Extract the (X, Y) coordinate from the center of the cell holding the provided text.  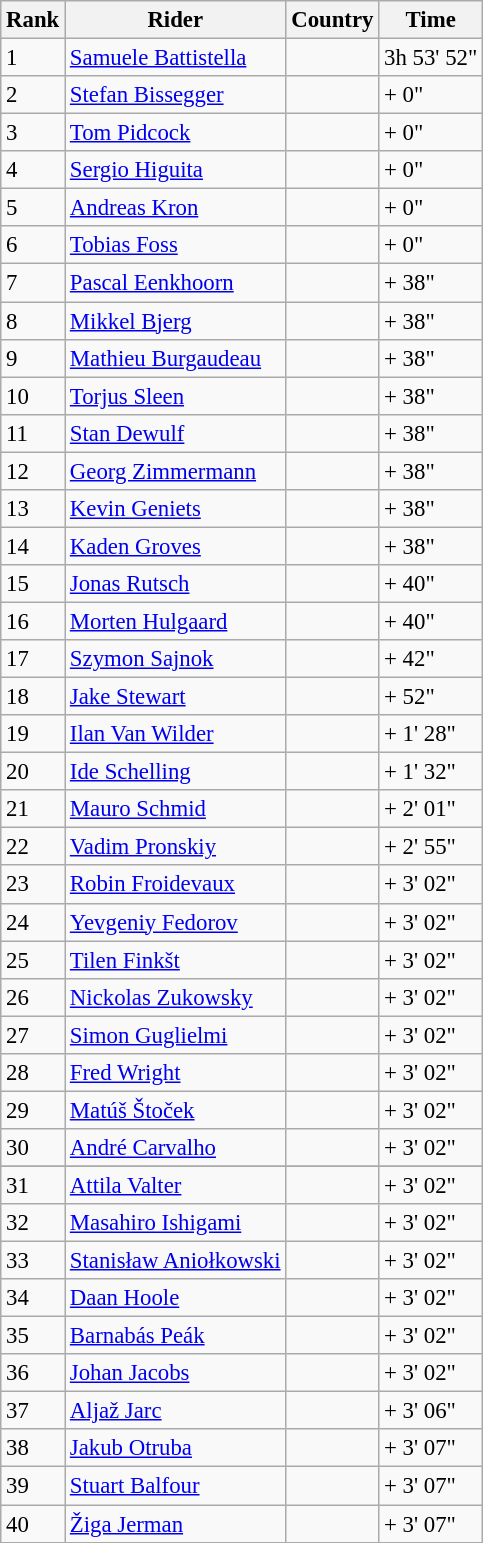
Tom Pidcock (176, 133)
28 (33, 1073)
Tilen Finkšt (176, 960)
Stefan Bissegger (176, 95)
34 (33, 1298)
20 (33, 772)
4 (33, 170)
5 (33, 208)
Yevgeniy Fedorov (176, 922)
16 (33, 621)
Vadim Pronskiy (176, 847)
27 (33, 1035)
Robin Froidevaux (176, 885)
Jonas Rutsch (176, 584)
39 (33, 1486)
Samuele Battistella (176, 58)
35 (33, 1336)
17 (33, 659)
10 (33, 396)
+ 2' 01" (431, 809)
25 (33, 960)
Nickolas Zukowsky (176, 997)
33 (33, 1261)
Simon Guglielmi (176, 1035)
7 (33, 283)
Kevin Geniets (176, 509)
18 (33, 697)
+ 3' 06" (431, 1411)
23 (33, 885)
Matúš Štoček (176, 1110)
2 (33, 95)
Time (431, 20)
24 (33, 922)
Aljaž Jarc (176, 1411)
26 (33, 997)
12 (33, 471)
Georg Zimmermann (176, 471)
22 (33, 847)
Andreas Kron (176, 208)
Jakub Otruba (176, 1449)
14 (33, 546)
Johan Jacobs (176, 1373)
Mauro Schmid (176, 809)
+ 52" (431, 697)
40 (33, 1524)
30 (33, 1148)
Masahiro Ishigami (176, 1223)
Rider (176, 20)
+ 42" (431, 659)
15 (33, 584)
André Carvalho (176, 1148)
8 (33, 321)
3h 53' 52" (431, 58)
21 (33, 809)
32 (33, 1223)
Sergio Higuita (176, 170)
Kaden Groves (176, 546)
6 (33, 245)
Ilan Van Wilder (176, 734)
Mikkel Bjerg (176, 321)
Ide Schelling (176, 772)
3 (33, 133)
Rank (33, 20)
19 (33, 734)
Torjus Sleen (176, 396)
13 (33, 509)
Pascal Eenkhoorn (176, 283)
Stan Dewulf (176, 433)
1 (33, 58)
Mathieu Burgaudeau (176, 358)
Attila Valter (176, 1185)
+ 2' 55" (431, 847)
36 (33, 1373)
Daan Hoole (176, 1298)
+ 1' 32" (431, 772)
11 (33, 433)
Szymon Sajnok (176, 659)
Tobias Foss (176, 245)
Jake Stewart (176, 697)
+ 1' 28" (431, 734)
Fred Wright (176, 1073)
29 (33, 1110)
37 (33, 1411)
31 (33, 1185)
Morten Hulgaard (176, 621)
9 (33, 358)
Žiga Jerman (176, 1524)
Country (332, 20)
38 (33, 1449)
Stuart Balfour (176, 1486)
Stanisław Aniołkowski (176, 1261)
Barnabás Peák (176, 1336)
